From the cell containing the given text, extract its center point as (x, y) coordinate. 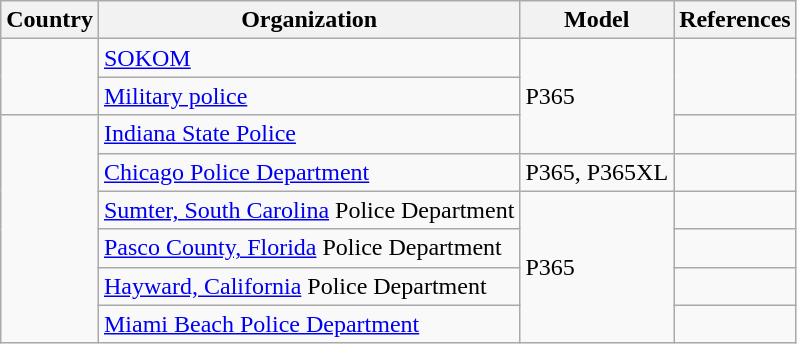
Miami Beach Police Department (308, 324)
Country (50, 20)
Pasco County, Florida Police Department (308, 248)
References (736, 20)
P365, P365XL (597, 172)
SOKOM (308, 58)
Indiana State Police (308, 134)
Chicago Police Department (308, 172)
Model (597, 20)
Organization (308, 20)
Military police (308, 96)
Sumter, South Carolina Police Department (308, 210)
Hayward, California Police Department (308, 286)
